Extract the [x, y] coordinate from the center of the cell holding the provided text.  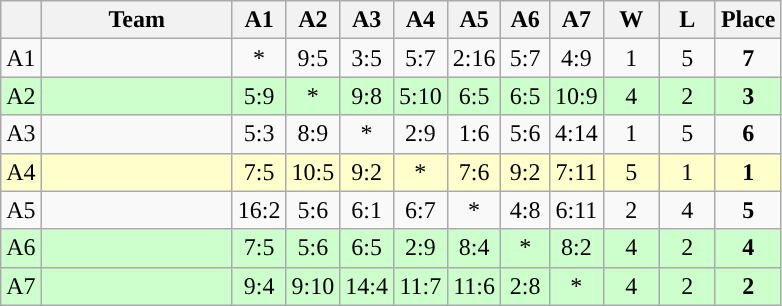
8:2 [576, 248]
6 [748, 134]
5:3 [259, 134]
6:7 [420, 210]
9:4 [259, 286]
9:8 [367, 96]
9:10 [313, 286]
16:2 [259, 210]
14:4 [367, 286]
3:5 [367, 58]
1:6 [474, 134]
10:9 [576, 96]
7:6 [474, 172]
2:16 [474, 58]
Team [136, 20]
11:7 [420, 286]
4:8 [526, 210]
7 [748, 58]
9:5 [313, 58]
8:4 [474, 248]
10:5 [313, 172]
5:10 [420, 96]
5:9 [259, 96]
2:8 [526, 286]
6:11 [576, 210]
L [687, 20]
Place [748, 20]
8:9 [313, 134]
6:1 [367, 210]
W [631, 20]
3 [748, 96]
4:9 [576, 58]
7:11 [576, 172]
4:14 [576, 134]
11:6 [474, 286]
